Determine the [x, y] coordinate at the center of the cell enclosing the given text.  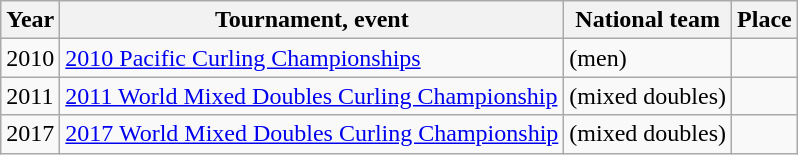
Place [765, 20]
Tournament, event [312, 20]
2011 [30, 96]
Year [30, 20]
2017 [30, 134]
2010 Pacific Curling Championships [312, 58]
(men) [648, 58]
2010 [30, 58]
2011 World Mixed Doubles Curling Championship [312, 96]
National team [648, 20]
2017 World Mixed Doubles Curling Championship [312, 134]
